Find where the given text appears and provide that cell's center as [X, Y] coordinate. 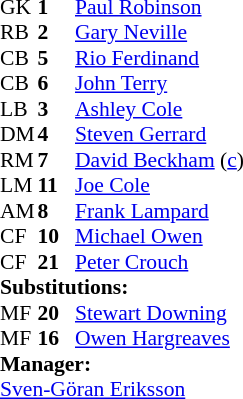
LM [19, 185]
8 [57, 211]
11 [57, 185]
16 [57, 339]
7 [57, 160]
10 [57, 237]
RB [19, 33]
RM [19, 160]
2 [57, 33]
5 [57, 58]
20 [57, 313]
AM [19, 211]
21 [57, 262]
3 [57, 109]
DM [19, 135]
LB [19, 109]
6 [57, 83]
4 [57, 135]
